Scan for the cell matching the given text and deliver its (X, Y) coordinate at center. 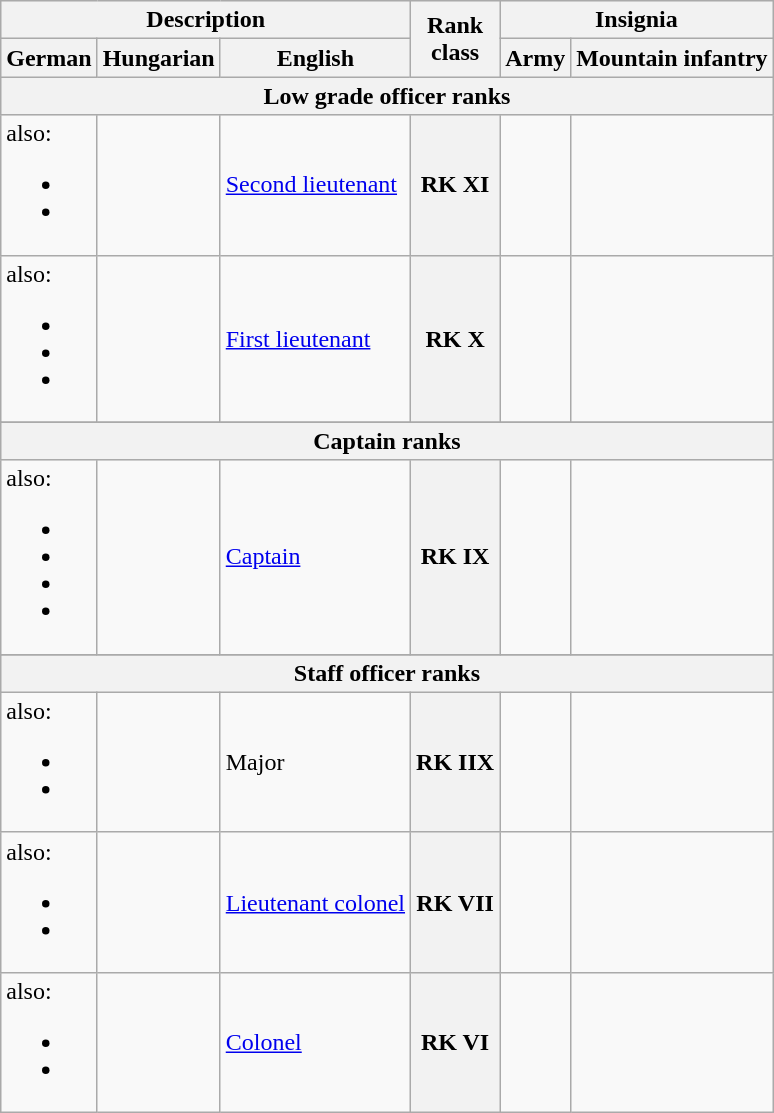
German (49, 58)
English (315, 58)
RK XI (456, 185)
Hungarian (158, 58)
Lieutenant colonel (315, 902)
Captain (315, 557)
Staff officer ranks (387, 673)
Mountain infantry (672, 58)
Low grade officer ranks (387, 96)
Second lieutenant (315, 185)
RK VII (456, 902)
First lieutenant (315, 338)
Major (315, 762)
RK IX (456, 557)
RK VI (456, 1042)
Description (206, 20)
Captain ranks (387, 441)
Rankclass (456, 39)
RK IIX (456, 762)
Colonel (315, 1042)
RK X (456, 338)
Insignia (636, 20)
Army (536, 58)
